Identify which cell holds the provided text, then report its [x, y] central coordinate. 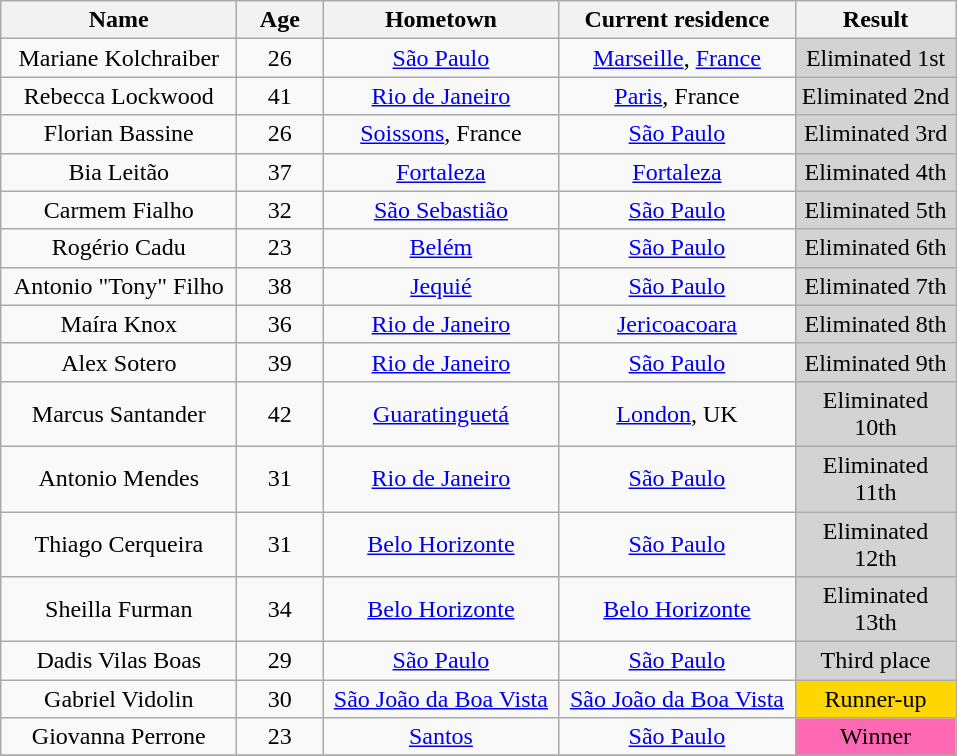
30 [280, 699]
Marcus Santander [119, 414]
Eliminated 1st [876, 58]
Antonio Mendes [119, 478]
Name [119, 20]
Santos [441, 737]
Florian Bassine [119, 134]
Eliminated 5th [876, 210]
42 [280, 414]
Rebecca Lockwood [119, 96]
Eliminated 2nd [876, 96]
Winner [876, 737]
Jericoacoara [677, 324]
Gabriel Vidolin [119, 699]
Maíra Knox [119, 324]
39 [280, 362]
Eliminated 11th [876, 478]
Eliminated 3rd [876, 134]
29 [280, 661]
Marseille, France [677, 58]
Dadis Vilas Boas [119, 661]
Eliminated 8th [876, 324]
Paris, France [677, 96]
Belém [441, 248]
36 [280, 324]
Antonio "Tony" Filho [119, 286]
Jequié [441, 286]
Thiago Cerqueira [119, 544]
41 [280, 96]
São Sebastião [441, 210]
Guaratinguetá [441, 414]
Eliminated 13th [876, 610]
Eliminated 4th [876, 172]
Eliminated 12th [876, 544]
37 [280, 172]
Third place [876, 661]
Runner-up [876, 699]
Carmem Fialho [119, 210]
Age [280, 20]
34 [280, 610]
Sheilla Furman [119, 610]
Eliminated 10th [876, 414]
Eliminated 9th [876, 362]
Rogério Cadu [119, 248]
Giovanna Perrone [119, 737]
Bia Leitão [119, 172]
32 [280, 210]
Eliminated 7th [876, 286]
38 [280, 286]
Result [876, 20]
Eliminated 6th [876, 248]
Mariane Kolchraiber [119, 58]
Alex Sotero [119, 362]
Current residence [677, 20]
Soissons, France [441, 134]
London, UK [677, 414]
Hometown [441, 20]
